Return the [X, Y] coordinate for the center point of the cell that contains the specified text.  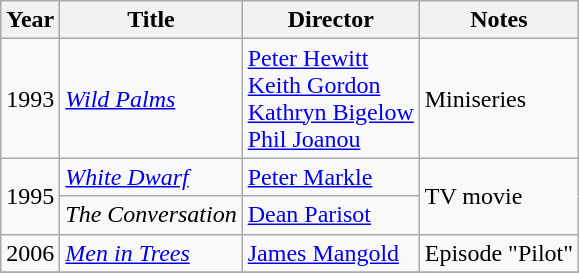
Men in Trees [151, 253]
The Conversation [151, 215]
White Dwarf [151, 177]
1993 [30, 98]
Wild Palms [151, 98]
Title [151, 20]
Episode "Pilot" [498, 253]
TV movie [498, 196]
Miniseries [498, 98]
Year [30, 20]
Director [330, 20]
Notes [498, 20]
Dean Parisot [330, 215]
2006 [30, 253]
James Mangold [330, 253]
Peter HewittKeith GordonKathryn BigelowPhil Joanou [330, 98]
1995 [30, 196]
Peter Markle [330, 177]
